From the cell containing the given text, extract its center point as [x, y] coordinate. 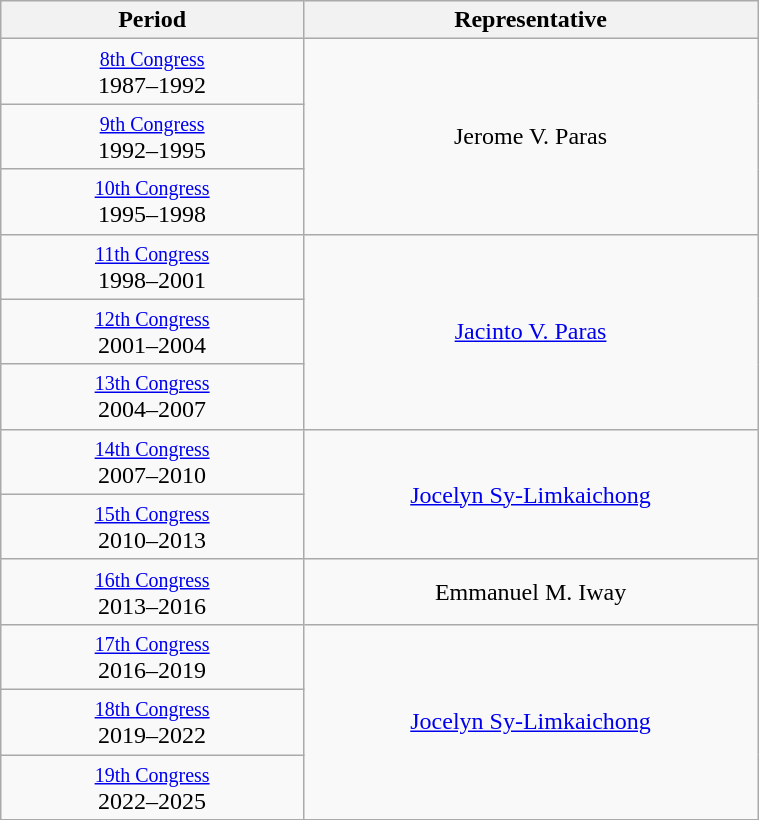
16th Congress2013–2016 [152, 592]
Representative [530, 20]
19th Congress2022–2025 [152, 786]
15th Congress2010–2013 [152, 526]
11th Congress1998–2001 [152, 266]
9th Congress1992–1995 [152, 136]
18th Congress2019–2022 [152, 722]
Emmanuel M. Iway [530, 592]
12th Congress2001–2004 [152, 332]
14th Congress2007–2010 [152, 462]
13th Congress2004–2007 [152, 396]
Jacinto V. Paras [530, 332]
Jerome V. Paras [530, 136]
8th Congress1987–1992 [152, 72]
17th Congress2016–2019 [152, 656]
Period [152, 20]
10th Congress1995–1998 [152, 202]
